From the cell containing the given text, extract its center point as [x, y] coordinate. 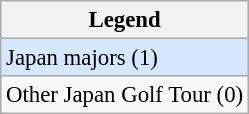
Legend [125, 20]
Other Japan Golf Tour (0) [125, 95]
Japan majors (1) [125, 58]
